Provide the [x, y] coordinate of the cell's center where the given text is located.  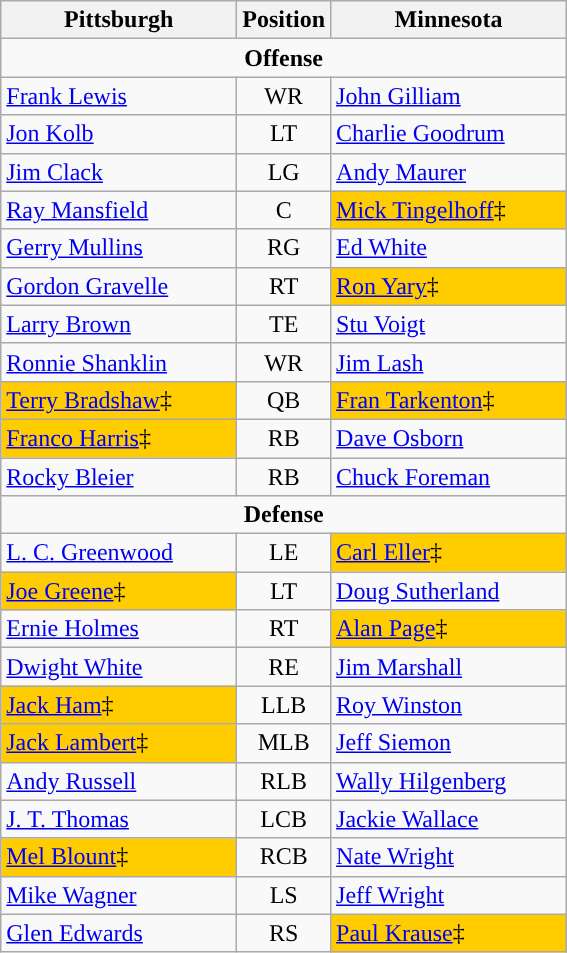
Pittsburgh [119, 20]
RLB [284, 781]
QB [284, 400]
LCB [284, 819]
Ernie Holmes [119, 629]
Roy Winston [449, 705]
Ronnie Shanklin [119, 362]
Frank Lewis [119, 96]
Dwight White [119, 667]
J. T. Thomas [119, 819]
Jim Marshall [449, 667]
Fran Tarkenton‡ [449, 400]
RE [284, 667]
LLB [284, 705]
Jim Clack [119, 172]
LG [284, 172]
Jack Lambert‡ [119, 743]
Dave Osborn [449, 438]
Andy Russell [119, 781]
Terry Bradshaw‡ [119, 400]
Minnesota [449, 20]
Mel Blount‡ [119, 857]
Jack Ham‡ [119, 705]
Carl Eller‡ [449, 553]
Franco Harris‡ [119, 438]
Rocky Bleier [119, 477]
Gerry Mullins [119, 248]
Stu Voigt [449, 324]
Jackie Wallace [449, 819]
Jim Lash [449, 362]
TE [284, 324]
Ron Yary‡ [449, 286]
Nate Wright [449, 857]
Mike Wagner [119, 895]
Defense [284, 515]
Gordon Gravelle [119, 286]
Andy Maurer [449, 172]
Offense [284, 58]
Chuck Foreman [449, 477]
LS [284, 895]
Larry Brown [119, 324]
LE [284, 553]
RG [284, 248]
RS [284, 933]
Glen Edwards [119, 933]
Ray Mansfield [119, 210]
L. C. Greenwood [119, 553]
Joe Greene‡ [119, 591]
Paul Krause‡ [449, 933]
RCB [284, 857]
Jeff Wright [449, 895]
Charlie Goodrum [449, 134]
C [284, 210]
Ed White [449, 248]
Doug Sutherland [449, 591]
Alan Page‡ [449, 629]
Wally Hilgenberg [449, 781]
Jeff Siemon [449, 743]
John Gilliam [449, 96]
Mick Tingelhoff‡ [449, 210]
Position [284, 20]
MLB [284, 743]
Jon Kolb [119, 134]
